Detect which cell encompasses the target text, then output its [X, Y] center coordinate. 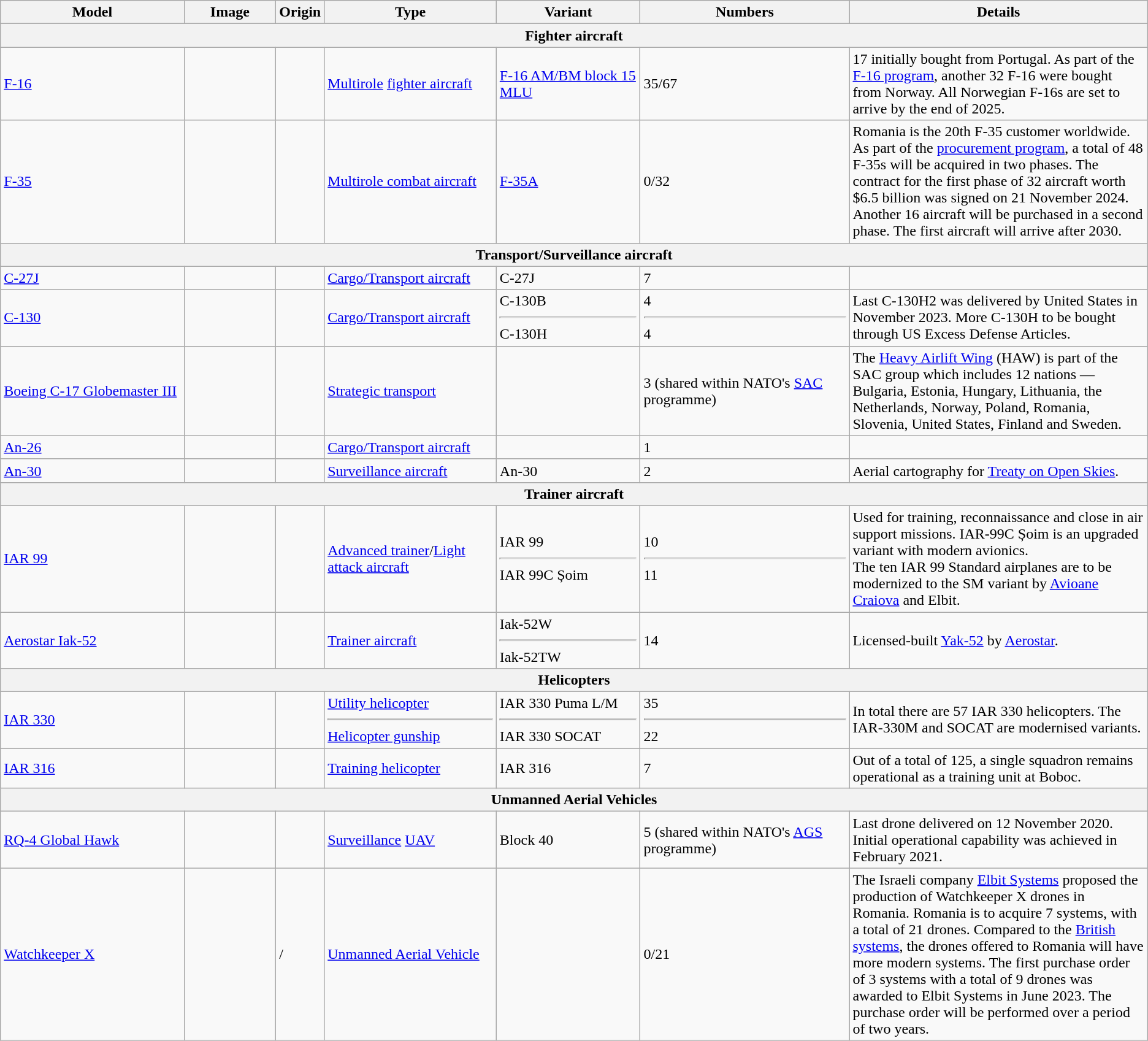
Unmanned Aerial Vehicle [411, 955]
2 [744, 471]
Utility helicopterHelicopter gunship [411, 720]
1 [744, 447]
C-130 [92, 318]
Strategic transport [411, 391]
Type [411, 12]
F-16 [92, 83]
An-26 [92, 447]
Training helicopter [411, 768]
Multirole fighter aircraft [411, 83]
Unmanned Aerial Vehicles [574, 800]
Watchkeeper X [92, 955]
35/67 [744, 83]
IAR 99 [92, 558]
44 [744, 318]
0/32 [744, 182]
3522 [744, 720]
Details [998, 12]
0/21 [744, 955]
Origin [300, 12]
Transport/Surveillance aircraft [574, 255]
Numbers [744, 12]
Iak-52WIak-52TW [568, 640]
Aerial cartography for Treaty on Open Skies. [998, 471]
Last C-130H2 was delivered by United States in November 2023. More C-130H to be bought through US Excess Defense Articles. [998, 318]
1011 [744, 558]
IAR 330 [92, 720]
/ [300, 955]
Variant [568, 12]
Last drone delivered on 12 November 2020. Initial operational capability was achieved in February 2021. [998, 840]
Licensed-built Yak-52 by Aerostar. [998, 640]
Surveillance aircraft [411, 471]
IAR 330 Puma L/MIAR 330 SOCAT [568, 720]
Multirole combat aircraft [411, 182]
5 (shared within NATO's AGS programme) [744, 840]
F-35A [568, 182]
14 [744, 640]
Aerostar Iak-52 [92, 640]
Advanced trainer/Light attack aircraft [411, 558]
Model [92, 12]
In total there are 57 IAR 330 helicopters. The IAR-330M and SOCAT are modernised variants. [998, 720]
C-130BC-130H [568, 318]
RQ-4 Global Hawk [92, 840]
F-16 AM/BM block 15 MLU [568, 83]
Image [230, 12]
F-35 [92, 182]
IAR 99IAR 99C Șoim [568, 558]
Surveillance UAV [411, 840]
Out of a total of 125, a single squadron remains operational as a training unit at Boboc. [998, 768]
Fighter aircraft [574, 36]
Boeing C-17 Globemaster III [92, 391]
Block 40 [568, 840]
3 (shared within NATO's SAC programme) [744, 391]
Helicopters [574, 680]
